Identify which cell holds the provided text, then report its (X, Y) central coordinate. 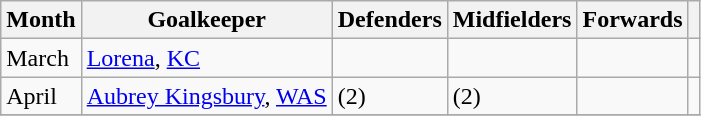
Month (41, 20)
April (41, 96)
Defenders (390, 20)
Goalkeeper (206, 20)
Aubrey Kingsbury, WAS (206, 96)
March (41, 58)
Midfielders (512, 20)
Lorena, KC (206, 58)
Forwards (632, 20)
